Search for the cell housing the specified text and yield its (x, y) center coordinate. 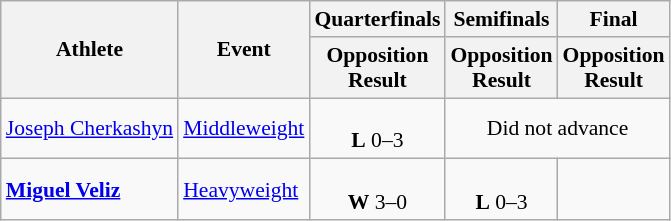
W 3–0 (377, 190)
Athlete (90, 50)
Quarterfinals (377, 19)
Miguel Veliz (90, 190)
Semifinals (501, 19)
Event (244, 50)
Heavyweight (244, 190)
Final (614, 19)
Joseph Cherkashyn (90, 128)
Middleweight (244, 128)
Did not advance (557, 128)
